For the text-containing cell, return its midpoint in [X, Y] coordinate format. 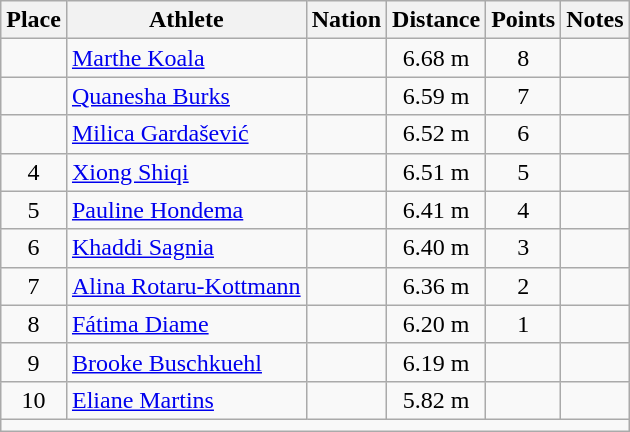
3 [524, 248]
Brooke Buschkuehl [186, 362]
10 [34, 400]
Alina Rotaru-Kottmann [186, 286]
6.40 m [436, 248]
6.36 m [436, 286]
Notes [595, 20]
Eliane Martins [186, 400]
Athlete [186, 20]
Quanesha Burks [186, 96]
5.82 m [436, 400]
Marthe Koala [186, 58]
Place [34, 20]
Milica Gardašević [186, 134]
Khaddi Sagnia [186, 248]
Pauline Hondema [186, 210]
Distance [436, 20]
6.52 m [436, 134]
Nation [346, 20]
Points [524, 20]
Fátima Diame [186, 324]
1 [524, 324]
6.19 m [436, 362]
6.51 m [436, 172]
6.20 m [436, 324]
6.41 m [436, 210]
Xiong Shiqi [186, 172]
6.59 m [436, 96]
2 [524, 286]
6.68 m [436, 58]
9 [34, 362]
